Output the [X, Y] coordinate of the center of the cell containing the given text.  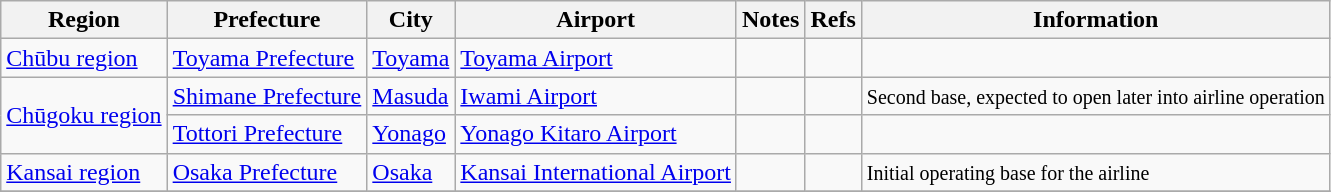
Information [1096, 20]
Chūgoku region [84, 115]
Airport [596, 20]
Toyama Airport [596, 58]
Osaka [411, 172]
Kansai International Airport [596, 172]
Region [84, 20]
Tottori Prefecture [267, 134]
Prefecture [267, 20]
Chūbu region [84, 58]
Second base, expected to open later into airline operation [1096, 96]
Toyama [411, 58]
Notes [770, 20]
Shimane Prefecture [267, 96]
Refs [833, 20]
Masuda [411, 96]
Initial operating base for the airline [1096, 172]
City [411, 20]
Iwami Airport [596, 96]
Kansai region [84, 172]
Yonago [411, 134]
Osaka Prefecture [267, 172]
Yonago Kitaro Airport [596, 134]
Toyama Prefecture [267, 58]
